Find where the given text appears and provide that cell's center as (X, Y) coordinate. 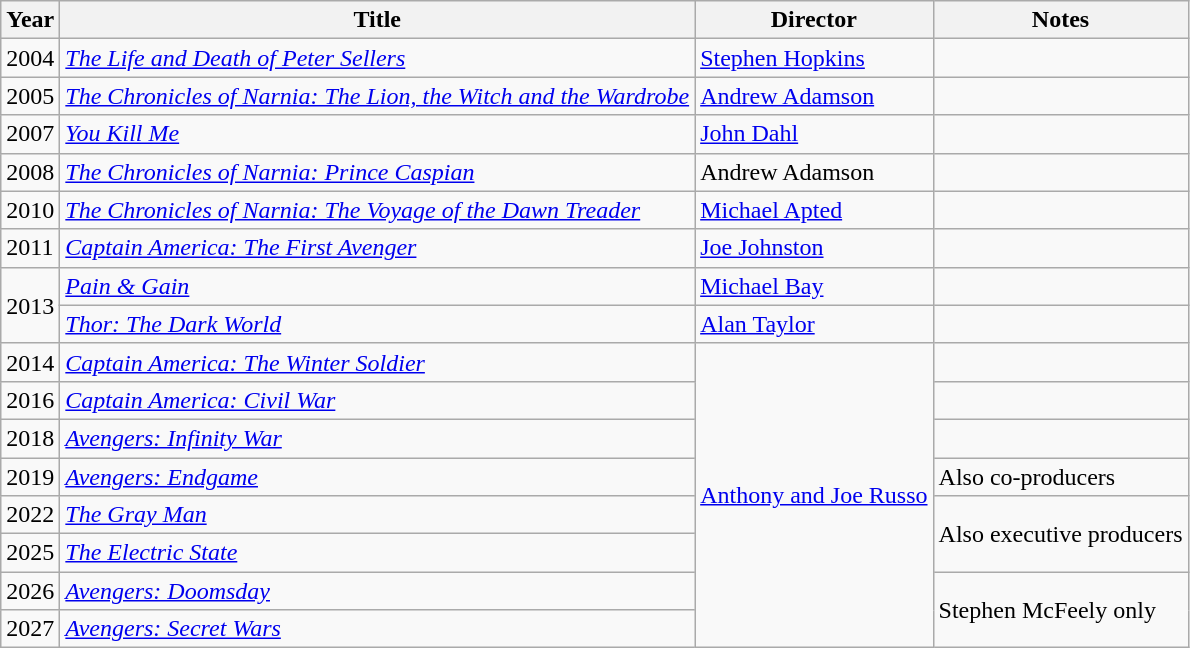
The Electric State (378, 553)
Notes (1060, 20)
Stephen McFeely only (1060, 610)
Avengers: Infinity War (378, 438)
2018 (30, 438)
2019 (30, 477)
Also executive producers (1060, 534)
The Gray Man (378, 515)
Thor: The Dark World (378, 324)
John Dahl (814, 134)
Anthony and Joe Russo (814, 495)
Year (30, 20)
2013 (30, 305)
2022 (30, 515)
Also co-producers (1060, 477)
2004 (30, 58)
Captain America: The First Avenger (378, 248)
The Life and Death of Peter Sellers (378, 58)
2005 (30, 96)
Stephen Hopkins (814, 58)
2008 (30, 172)
Alan Taylor (814, 324)
Joe Johnston (814, 248)
The Chronicles of Narnia: The Voyage of the Dawn Treader (378, 210)
The Chronicles of Narnia: The Lion, the Witch and the Wardrobe (378, 96)
You Kill Me (378, 134)
2011 (30, 248)
2010 (30, 210)
The Chronicles of Narnia: Prince Caspian (378, 172)
Avengers: Secret Wars (378, 629)
Pain & Gain (378, 286)
Title (378, 20)
2007 (30, 134)
Captain America: Civil War (378, 400)
Director (814, 20)
Michael Apted (814, 210)
Captain America: The Winter Soldier (378, 362)
Avengers: Doomsday (378, 591)
2025 (30, 553)
2014 (30, 362)
2026 (30, 591)
2027 (30, 629)
Avengers: Endgame (378, 477)
Michael Bay (814, 286)
2016 (30, 400)
